Scan for the cell matching the given text and deliver its [X, Y] coordinate at center. 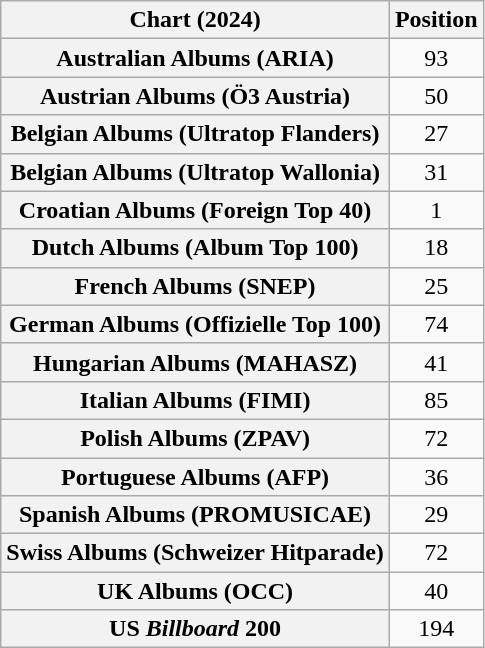
40 [436, 591]
194 [436, 629]
Swiss Albums (Schweizer Hitparade) [196, 553]
50 [436, 96]
Belgian Albums (Ultratop Wallonia) [196, 172]
German Albums (Offizielle Top 100) [196, 324]
Spanish Albums (PROMUSICAE) [196, 515]
Australian Albums (ARIA) [196, 58]
Chart (2024) [196, 20]
18 [436, 248]
31 [436, 172]
Austrian Albums (Ö3 Austria) [196, 96]
29 [436, 515]
74 [436, 324]
36 [436, 477]
41 [436, 362]
Belgian Albums (Ultratop Flanders) [196, 134]
85 [436, 400]
93 [436, 58]
25 [436, 286]
Hungarian Albums (MAHASZ) [196, 362]
27 [436, 134]
Italian Albums (FIMI) [196, 400]
UK Albums (OCC) [196, 591]
French Albums (SNEP) [196, 286]
US Billboard 200 [196, 629]
1 [436, 210]
Polish Albums (ZPAV) [196, 438]
Dutch Albums (Album Top 100) [196, 248]
Portuguese Albums (AFP) [196, 477]
Position [436, 20]
Croatian Albums (Foreign Top 40) [196, 210]
